Locate the cell with the specified text and output its (X, Y) center coordinate. 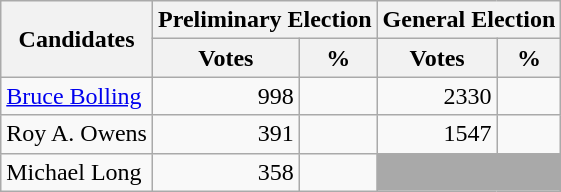
391 (226, 134)
358 (226, 172)
Michael Long (77, 172)
Roy A. Owens (77, 134)
998 (226, 96)
Candidates (77, 39)
2330 (437, 96)
1547 (437, 134)
Bruce Bolling (77, 96)
Preliminary Election (264, 20)
General Election (469, 20)
